Determine the [X, Y] coordinate at the center of the cell enclosing the given text.  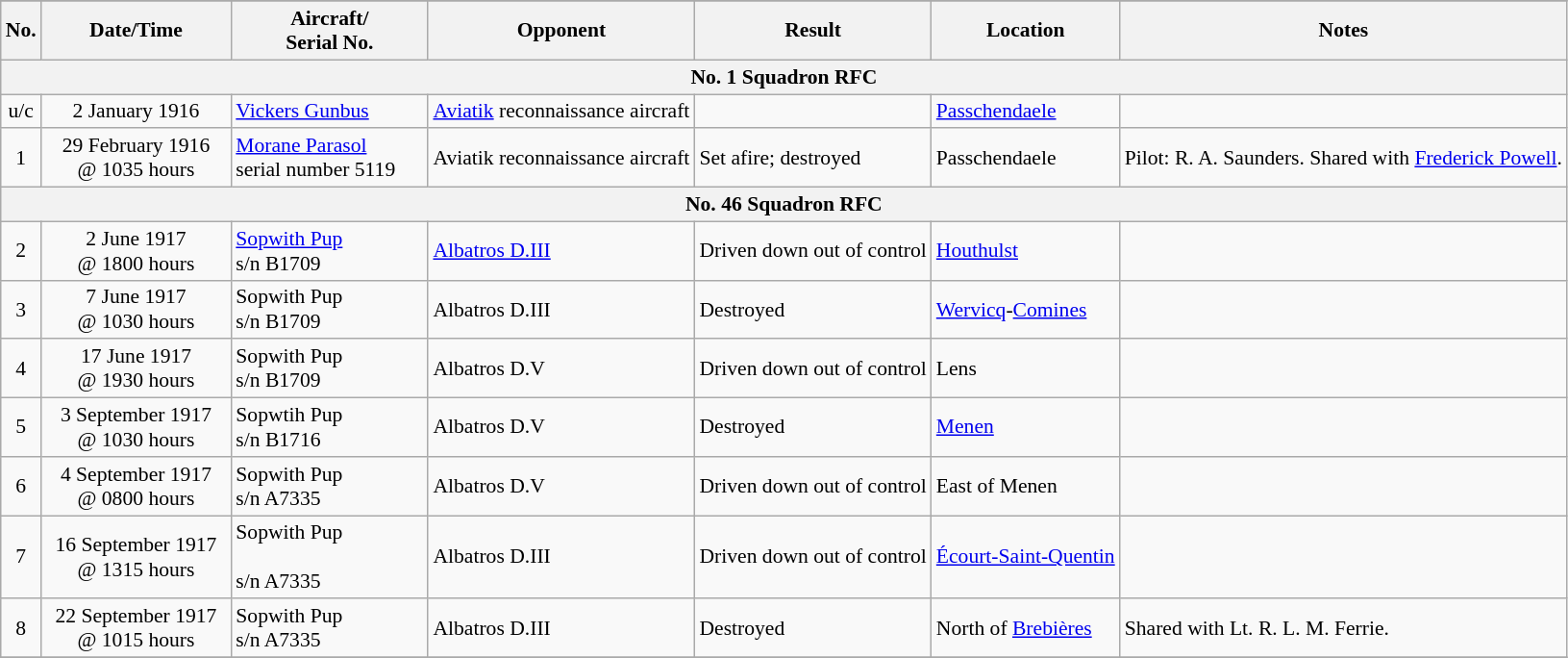
17 June 1917@ 1930 hours [137, 369]
Result [812, 31]
16 September 1917@ 1315 hours [137, 558]
Date/Time [137, 31]
7 June 1917@ 1030 hours [137, 310]
2 [21, 250]
Écourt-Saint-Quentin [1026, 558]
1 [21, 158]
Pilot: R. A. Saunders. Shared with Frederick Powell. [1344, 158]
3 [21, 310]
Set afire; destroyed [812, 158]
Menen [1026, 427]
22 September 1917@ 1015 hours [137, 629]
7 [21, 558]
Location [1026, 31]
4 [21, 369]
8 [21, 629]
2 January 1916 [137, 112]
2 June 1917@ 1800 hours [137, 250]
North of Brebières [1026, 629]
u/c [21, 112]
4 September 1917@ 0800 hours [137, 487]
No. [21, 31]
6 [21, 487]
29 February 1916@ 1035 hours [137, 158]
5 [21, 427]
Houthulst [1026, 250]
No. 46 Squadron RFC [784, 205]
East of Menen [1026, 487]
3 September 1917@ 1030 hours [137, 427]
Shared with Lt. R. L. M. Ferrie. [1344, 629]
Aircraft/Serial No. [329, 31]
Morane Parasolserial number 5119 [329, 158]
Lens [1026, 369]
Notes [1344, 31]
No. 1 Squadron RFC [784, 77]
Opponent [561, 31]
Vickers Gunbus [329, 112]
Sopwtih Pups/n B1716 [329, 427]
Wervicq-Comines [1026, 310]
